Search for the cell housing the specified text and yield its (x, y) center coordinate. 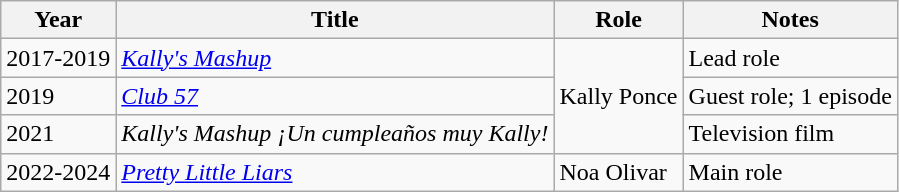
2021 (58, 134)
Noa Olivar (618, 172)
Pretty Little Liars (335, 172)
Role (618, 20)
Year (58, 20)
Notes (790, 20)
Kally Ponce (618, 96)
2019 (58, 96)
2017-2019 (58, 58)
Kally's Mashup ¡Un cumpleaños muy Kally! (335, 134)
Main role (790, 172)
2022-2024 (58, 172)
Title (335, 20)
Lead role (790, 58)
Television film (790, 134)
Guest role; 1 episode (790, 96)
Club 57 (335, 96)
Kally's Mashup (335, 58)
